Identify which cell holds the provided text, then report its [x, y] central coordinate. 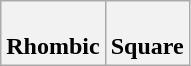
Square [147, 34]
Rhombic [53, 34]
